Output the [X, Y] coordinate of the center of the cell containing the given text.  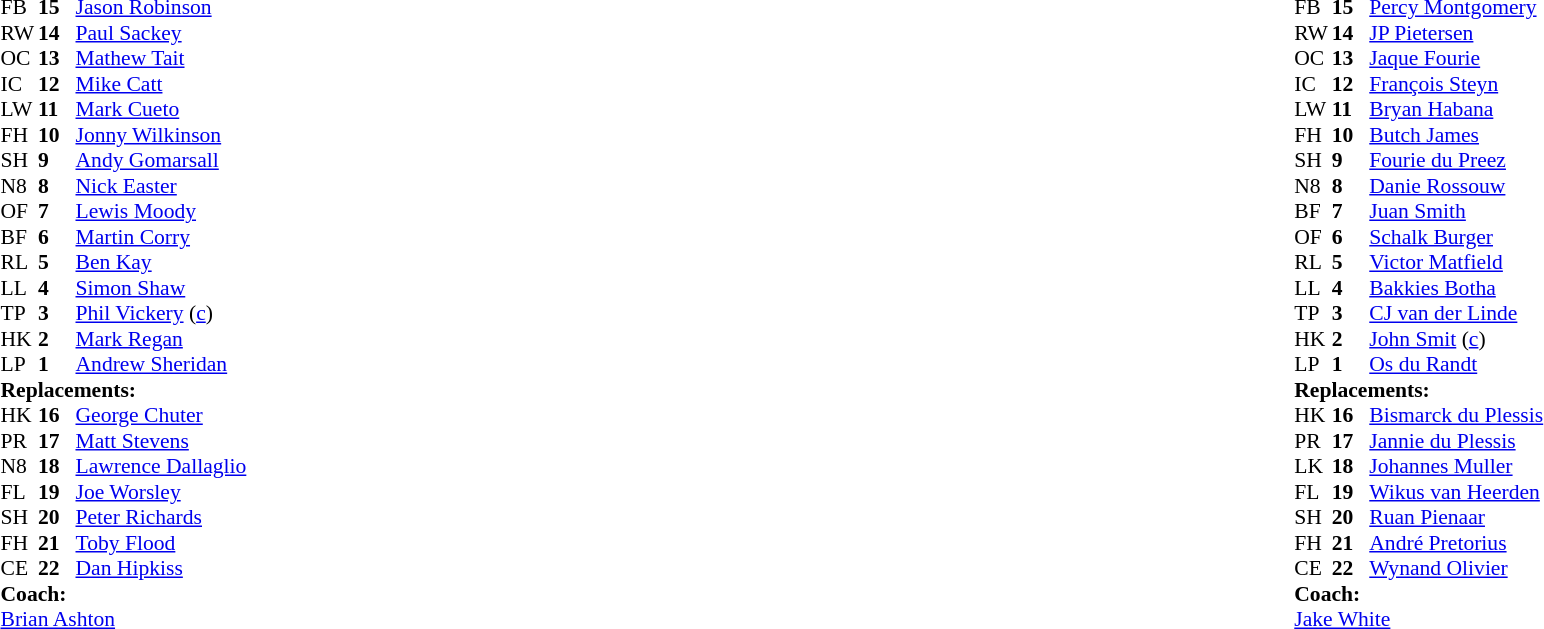
Butch James [1456, 135]
Os du Randt [1456, 365]
Dan Hipkiss [162, 569]
Mark Cueto [162, 109]
Ruan Pienaar [1456, 517]
André Pretorius [1456, 543]
Jonny Wilkinson [162, 135]
Bismarck du Plessis [1456, 415]
Bakkies Botha [1456, 288]
Lawrence Dallaglio [162, 467]
Martin Corry [162, 237]
Lewis Moody [162, 211]
John Smit (c) [1456, 339]
Wikus van Heerden [1456, 492]
Jaque Fourie [1456, 59]
Nick Easter [162, 186]
Mathew Tait [162, 59]
Jannie du Plessis [1456, 441]
Victor Matfield [1456, 263]
Fourie du Preez [1456, 161]
Andy Gomarsall [162, 161]
JP Pietersen [1456, 33]
Mark Regan [162, 339]
Danie Rossouw [1456, 186]
LK [1313, 467]
Paul Sackey [162, 33]
François Steyn [1456, 84]
Ben Kay [162, 263]
Matt Stevens [162, 441]
Johannes Muller [1456, 467]
Wynand Olivier [1456, 569]
CJ van der Linde [1456, 313]
Bryan Habana [1456, 109]
Schalk Burger [1456, 237]
Toby Flood [162, 543]
George Chuter [162, 415]
Joe Worsley [162, 492]
Andrew Sheridan [162, 365]
Juan Smith [1456, 211]
Phil Vickery (c) [162, 313]
Mike Catt [162, 84]
Simon Shaw [162, 288]
Peter Richards [162, 517]
